Determine the [x, y] coordinate at the center of the cell enclosing the given text.  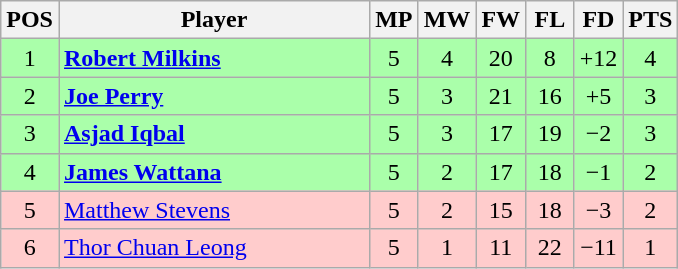
Asjad Iqbal [214, 134]
PTS [650, 20]
Joe Perry [214, 96]
−11 [598, 248]
−2 [598, 134]
Thor Chuan Leong [214, 248]
15 [501, 210]
FL [550, 20]
22 [550, 248]
FW [501, 20]
Player [214, 20]
James Wattana [214, 172]
+5 [598, 96]
MW [447, 20]
8 [550, 58]
FD [598, 20]
POS [30, 20]
21 [501, 96]
19 [550, 134]
20 [501, 58]
−1 [598, 172]
+12 [598, 58]
11 [501, 248]
−3 [598, 210]
MP [394, 20]
Robert Milkins [214, 58]
Matthew Stevens [214, 210]
6 [30, 248]
16 [550, 96]
